Detect which cell encompasses the target text, then output its (X, Y) center coordinate. 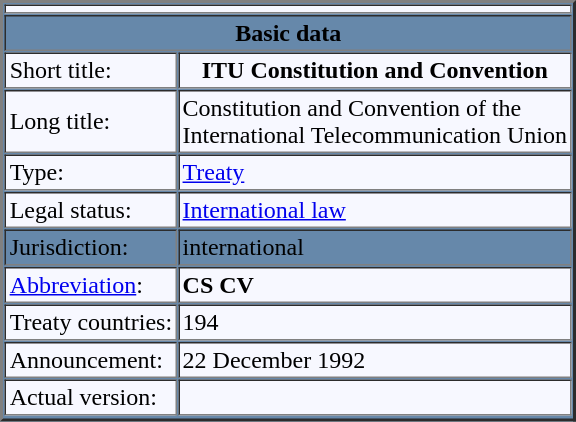
ITU Constitution and Convention (374, 70)
Type: (90, 172)
Jurisdiction: (90, 248)
Constitution and Convention of the International Telecommunication Union (374, 122)
Treaty (374, 172)
Actual version: (90, 398)
CS CV (374, 285)
Legal status: (90, 210)
Short title: (90, 70)
Abbreviation: (90, 285)
22 December 1992 (374, 360)
Announcement: (90, 360)
Long title: (90, 122)
international (374, 248)
Treaty countries: (90, 322)
194 (374, 322)
International law (374, 210)
Basic data (288, 33)
